Scan for the cell matching the given text and deliver its [X, Y] coordinate at center. 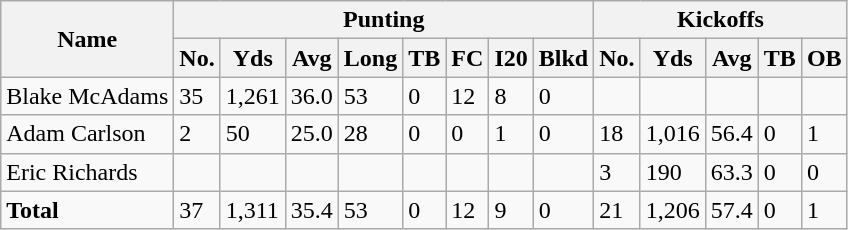
190 [672, 172]
Eric Richards [88, 172]
35.4 [312, 210]
1,016 [672, 134]
35 [197, 96]
9 [511, 210]
Blkd [563, 58]
Kickoffs [720, 20]
I20 [511, 58]
56.4 [732, 134]
Name [88, 39]
OB [824, 58]
25.0 [312, 134]
1,261 [252, 96]
18 [617, 134]
FC [468, 58]
Adam Carlson [88, 134]
3 [617, 172]
63.3 [732, 172]
Long [370, 58]
2 [197, 134]
Total [88, 210]
1,206 [672, 210]
Blake McAdams [88, 96]
21 [617, 210]
37 [197, 210]
1,311 [252, 210]
57.4 [732, 210]
36.0 [312, 96]
50 [252, 134]
28 [370, 134]
8 [511, 96]
Punting [384, 20]
